Pinpoint the cell where the given text exists, returning its [x, y] midpoint coordinate. 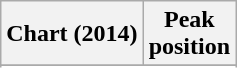
Chart (2014) [72, 34]
Peakposition [189, 34]
